Locate the cell with the specified text and output its (x, y) center coordinate. 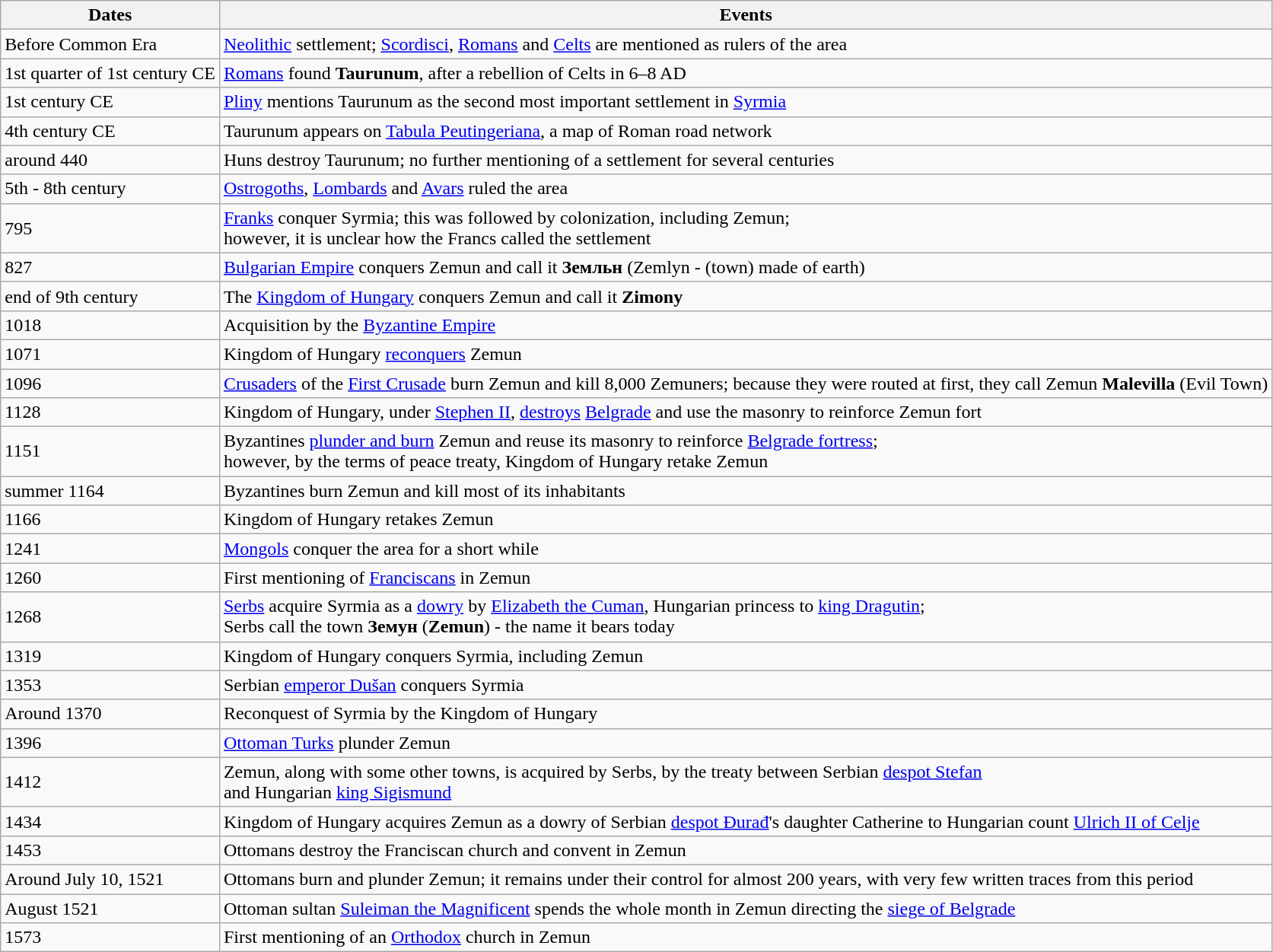
Kingdom of Hungary reconquers Zemun (746, 354)
1241 (110, 549)
Dates (110, 15)
Byzantines burn Zemun and kill most of its inhabitants (746, 491)
1434 (110, 821)
Crusaders of the First Crusade burn Zemun and kill 8,000 Zemuners; because they were routed at first, they call Zemun Malevilla (Evil Town) (746, 383)
1268 (110, 616)
Around 1370 (110, 714)
795 (110, 228)
Zemun, along with some other towns, is acquired by Serbs, by the treaty between Serbian despot Stefanand Hungarian king Sigismund (746, 782)
1353 (110, 685)
1128 (110, 412)
Acquisition by the Byzantine Empire (746, 325)
1018 (110, 325)
Around July 10, 1521 (110, 879)
Ostrogoths, Lombards and Avars ruled the area (746, 189)
Kingdom of Hungary conquers Syrmia, including Zemun (746, 656)
Events (746, 15)
Ottomans burn and plunder Zemun; it remains under their control for almost 200 years, with very few written traces from this period (746, 879)
Franks conquer Syrmia; this was followed by colonization, including Zemun;however, it is unclear how the Francs called the settlement (746, 228)
Before Common Era (110, 44)
1151 (110, 452)
Bulgarian Empire conquers Zemun and call it Земльн (Zemlyn - (town) made of earth) (746, 267)
end of 9th century (110, 296)
1166 (110, 520)
Pliny mentions Taurunum as the second most important settlement in Syrmia (746, 102)
Kingdom of Hungary, under Stephen II, destroys Belgrade and use the masonry to reinforce Zemun fort (746, 412)
5th - 8th century (110, 189)
The Kingdom of Hungary conquers Zemun and call it Zimony (746, 296)
Ottoman sultan Suleiman the Magnificent spends the whole month in Zemun directing the siege of Belgrade (746, 908)
1071 (110, 354)
1st quarter of 1st century CE (110, 73)
1396 (110, 743)
Taurunum appears on Tabula Peutingeriana, a map of Roman road network (746, 131)
1260 (110, 578)
1453 (110, 850)
around 440 (110, 160)
Kingdom of Hungary acquires Zemun as a dowry of Serbian despot Đurađ's daughter Catherine to Hungarian count Ulrich II of Celje (746, 821)
1412 (110, 782)
1st century CE (110, 102)
Neolithic settlement; Scordisci, Romans and Celts are mentioned as rulers of the area (746, 44)
First mentioning of an Orthodox church in Zemun (746, 938)
Reconquest of Syrmia by the Kingdom of Hungary (746, 714)
Mongols conquer the area for a short while (746, 549)
1096 (110, 383)
Serbian emperor Dušan conquers Syrmia (746, 685)
Kingdom of Hungary retakes Zemun (746, 520)
Romans found Taurunum, after a rebellion of Celts in 6–8 AD (746, 73)
827 (110, 267)
Ottomans destroy the Franciscan church and convent in Zemun (746, 850)
Ottoman Turks plunder Zemun (746, 743)
1319 (110, 656)
summer 1164 (110, 491)
August 1521 (110, 908)
Huns destroy Taurunum; no further mentioning of a settlement for several centuries (746, 160)
4th century CE (110, 131)
First mentioning of Franciscans in Zemun (746, 578)
1573 (110, 938)
